Search for the cell housing the specified text and yield its [X, Y] center coordinate. 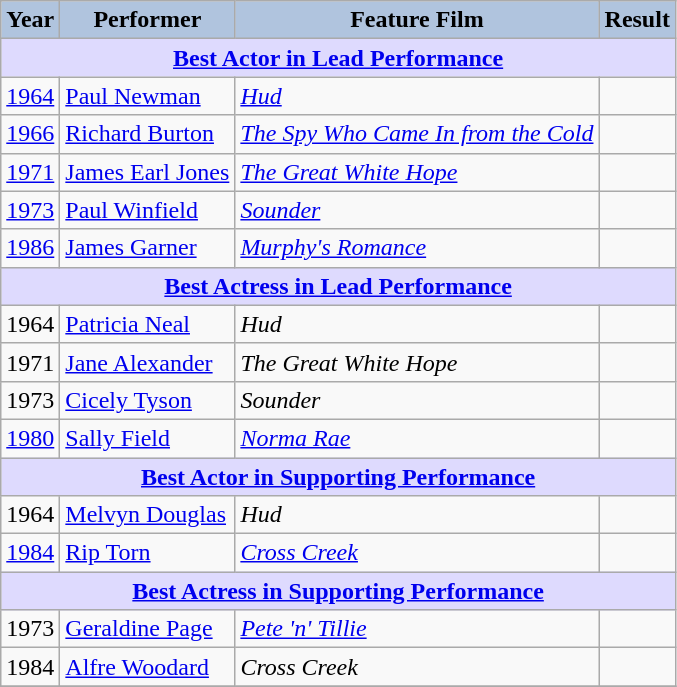
1966 [30, 134]
Best Actress in Supporting Performance [338, 591]
Performer [148, 20]
Sally Field [148, 438]
Best Actress in Lead Performance [338, 286]
Best Actor in Supporting Performance [338, 477]
Result [637, 20]
Cicely Tyson [148, 400]
Paul Newman [148, 96]
The Spy Who Came In from the Cold [417, 134]
James Garner [148, 248]
Feature Film [417, 20]
Melvyn Douglas [148, 515]
Year [30, 20]
Rip Torn [148, 553]
Alfre Woodard [148, 667]
Geraldine Page [148, 629]
Pete 'n' Tillie [417, 629]
Murphy's Romance [417, 248]
1980 [30, 438]
1986 [30, 248]
Jane Alexander [148, 362]
Best Actor in Lead Performance [338, 58]
Paul Winfield [148, 210]
James Earl Jones [148, 172]
Patricia Neal [148, 324]
Norma Rae [417, 438]
Richard Burton [148, 134]
